Return the (X, Y) coordinate for the center point of the cell that contains the specified text.  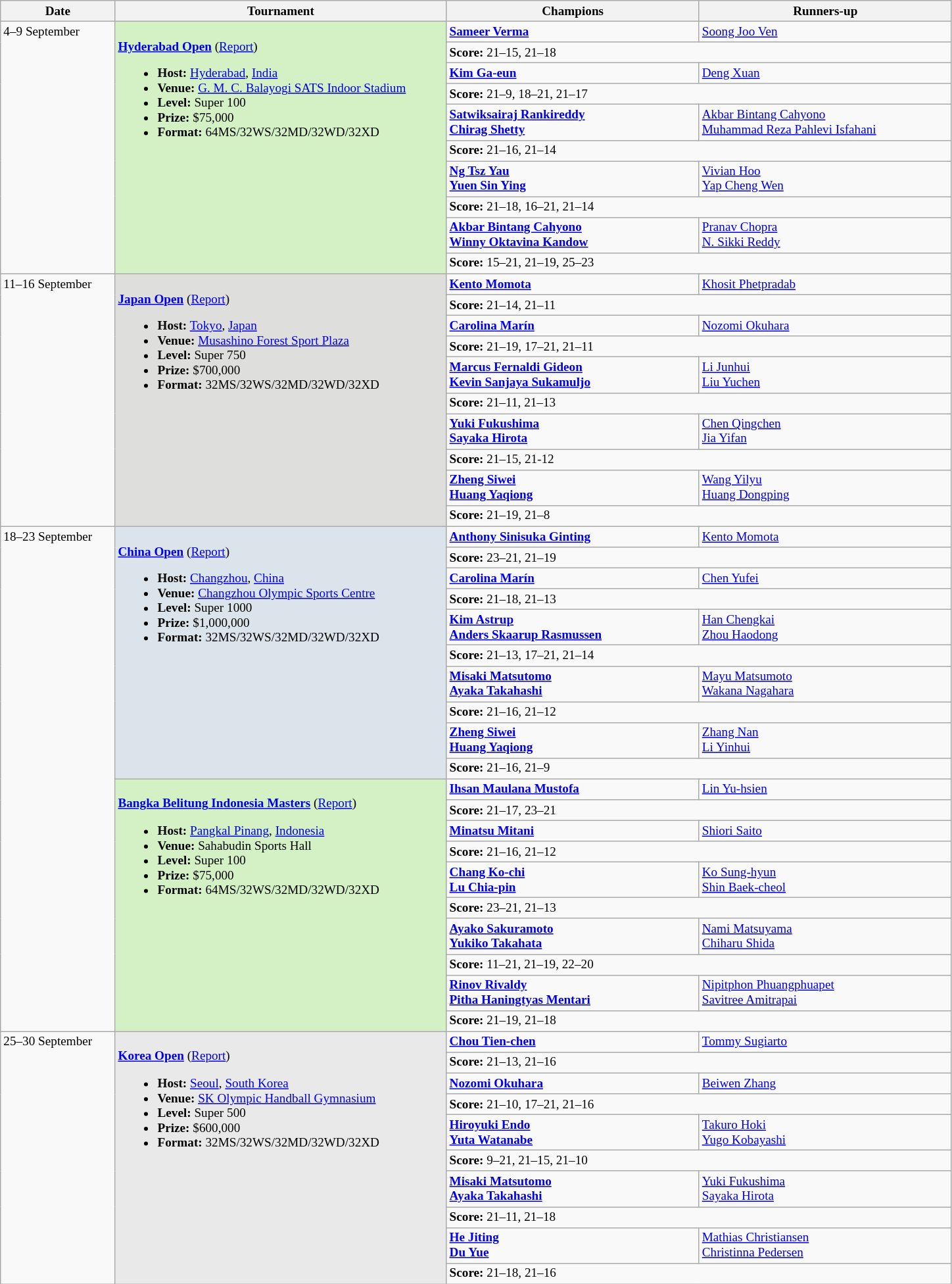
Ng Tsz Yau Yuen Sin Ying (573, 179)
Chen Yufei (825, 578)
11–16 September (58, 400)
Pranav Chopra N. Sikki Reddy (825, 235)
Tournament (281, 11)
Chou Tien-chen (573, 1042)
Score: 9–21, 21–15, 21–10 (699, 1161)
Nami Matsuyama Chiharu Shida (825, 936)
He Jiting Du Yue (573, 1245)
Ko Sung-hyun Shin Baek-cheol (825, 879)
Score: 15–21, 21–19, 25–23 (699, 263)
Korea Open (Report)Host: Seoul, South KoreaVenue: SK Olympic Handball GymnasiumLevel: Super 500Prize: $600,000Format: 32MS/32WS/32MD/32WD/32XD (281, 1158)
Score: 21–13, 21–16 (699, 1062)
Satwiksairaj Rankireddy Chirag Shetty (573, 122)
Li Junhui Liu Yuchen (825, 375)
18–23 September (58, 779)
Ihsan Maulana Mustofa (573, 789)
Beiwen Zhang (825, 1083)
Score: 21–18, 21–13 (699, 599)
Score: 21–16, 21–9 (699, 768)
Kim Ga-eun (573, 73)
Score: 23–21, 21–19 (699, 558)
Score: 21–10, 17–21, 21–16 (699, 1104)
Vivian Hoo Yap Cheng Wen (825, 179)
Shiori Saito (825, 831)
Score: 21–11, 21–13 (699, 403)
4–9 September (58, 147)
Score: 11–21, 21–19, 22–20 (699, 964)
Han Chengkai Zhou Haodong (825, 628)
Champions (573, 11)
Deng Xuan (825, 73)
Akbar Bintang Cahyono Muhammad Reza Pahlevi Isfahani (825, 122)
Hiroyuki Endo Yuta Watanabe (573, 1132)
Score: 21–13, 17–21, 21–14 (699, 656)
Mayu Matsumoto Wakana Nagahara (825, 683)
Chen Qingchen Jia Yifan (825, 431)
Score: 21–19, 17–21, 21–11 (699, 347)
Rinov Rivaldy Pitha Haningtyas Mentari (573, 993)
Takuro Hoki Yugo Kobayashi (825, 1132)
25–30 September (58, 1158)
Score: 21–9, 18–21, 21–17 (699, 94)
Lin Yu-hsien (825, 789)
Chang Ko-chi Lu Chia-pin (573, 879)
Zhang Nan Li Yinhui (825, 740)
Score: 21–16, 21–14 (699, 151)
Soong Joo Ven (825, 32)
Ayako Sakuramoto Yukiko Takahata (573, 936)
Score: 21–15, 21–18 (699, 53)
Mathias Christiansen Christinna Pedersen (825, 1245)
Score: 21–19, 21–18 (699, 1021)
China Open (Report)Host: Changzhou, ChinaVenue: Changzhou Olympic Sports CentreLevel: Super 1000Prize: $1,000,000Format: 32MS/32WS/32MD/32WD/32XD (281, 653)
Score: 23–21, 21–13 (699, 908)
Khosit Phetpradab (825, 284)
Score: 21–18, 21–16 (699, 1273)
Kim Astrup Anders Skaarup Rasmussen (573, 628)
Nipitphon Phuangphuapet Savitree Amitrapai (825, 993)
Score: 21–15, 21-12 (699, 460)
Score: 21–19, 21–8 (699, 516)
Wang Yilyu Huang Dongping (825, 487)
Anthony Sinisuka Ginting (573, 537)
Date (58, 11)
Japan Open (Report)Host: Tokyo, JapanVenue: Musashino Forest Sport PlazaLevel: Super 750Prize: $700,000Format: 32MS/32WS/32MD/32WD/32XD (281, 400)
Score: 21–17, 23–21 (699, 810)
Marcus Fernaldi Gideon Kevin Sanjaya Sukamuljo (573, 375)
Score: 21–18, 16–21, 21–14 (699, 207)
Akbar Bintang Cahyono Winny Oktavina Kandow (573, 235)
Sameer Verma (573, 32)
Tommy Sugiarto (825, 1042)
Minatsu Mitani (573, 831)
Runners-up (825, 11)
Score: 21–14, 21–11 (699, 305)
Score: 21–11, 21–18 (699, 1217)
